Scan for the cell matching the given text and deliver its (x, y) coordinate at center. 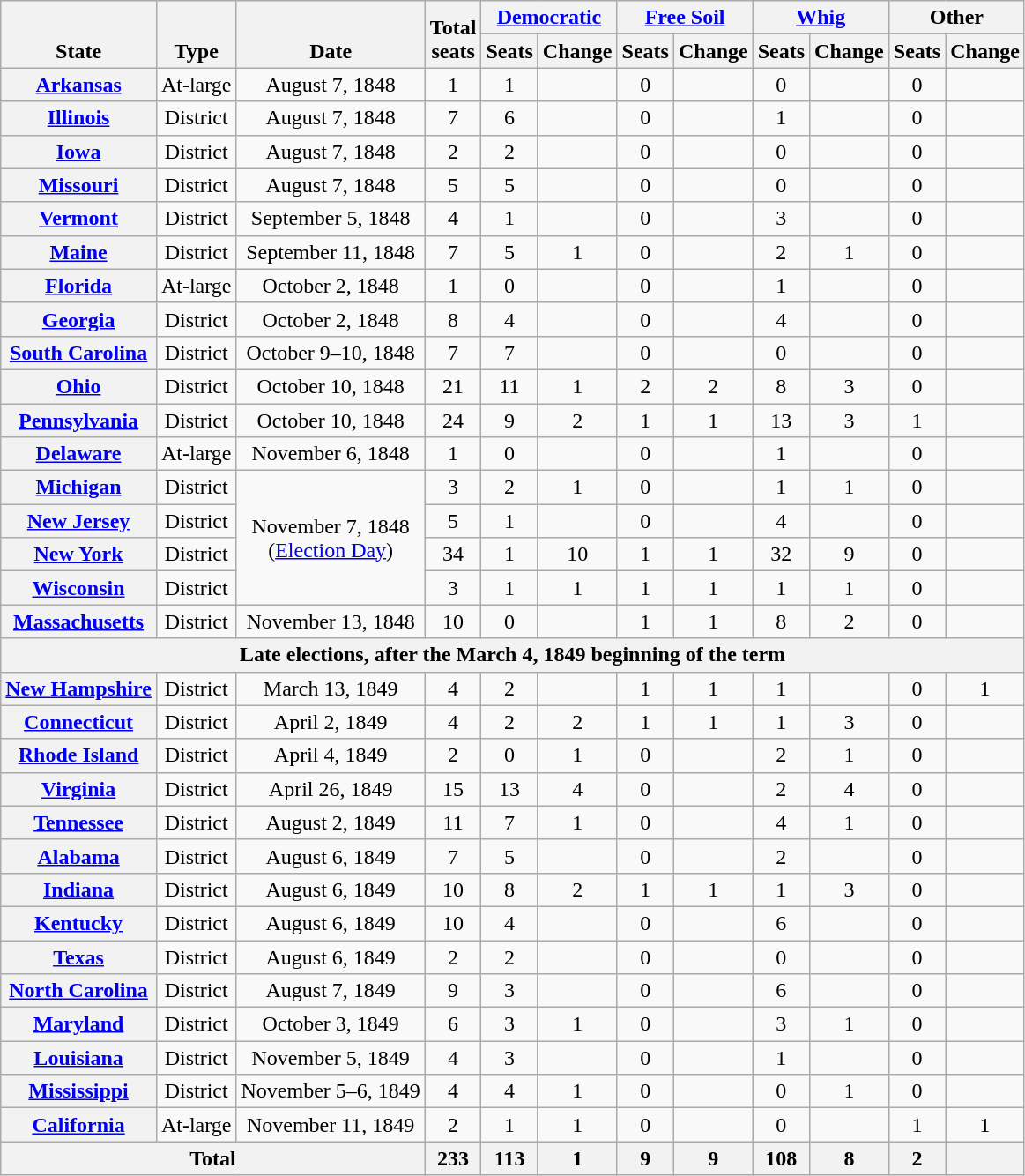
New Jersey (79, 521)
Florida (79, 286)
113 (509, 1158)
Missouri (79, 185)
32 (781, 555)
Democratic (549, 18)
November 6, 1848 (331, 454)
Kentucky (79, 923)
24 (453, 421)
34 (453, 555)
New Hampshire (79, 688)
Massachusetts (79, 621)
Tennessee (79, 822)
August 7, 1849 (331, 991)
Free Soil (685, 18)
Other (956, 18)
New York (79, 555)
Whig (821, 18)
October 3, 1849 (331, 1024)
15 (453, 789)
Ohio (79, 386)
Delaware (79, 454)
April 4, 1849 (331, 755)
Date (331, 34)
Maryland (79, 1024)
Type (196, 34)
108 (781, 1158)
Illinois (79, 118)
March 13, 1849 (331, 688)
Connecticut (79, 722)
State (79, 34)
November 5, 1849 (331, 1058)
Indiana (79, 889)
April 2, 1849 (331, 722)
South Carolina (79, 353)
Mississippi (79, 1091)
September 11, 1848 (331, 252)
November 13, 1848 (331, 621)
Georgia (79, 319)
October 9–10, 1848 (331, 353)
Iowa (79, 152)
Virginia (79, 789)
August 2, 1849 (331, 822)
Maine (79, 252)
Michigan (79, 488)
November 11, 1849 (331, 1125)
April 26, 1849 (331, 789)
233 (453, 1158)
Alabama (79, 856)
Rhode Island (79, 755)
North Carolina (79, 991)
Texas (79, 956)
Arkansas (79, 85)
California (79, 1125)
21 (453, 386)
November 7, 1848(Election Day) (331, 538)
Louisiana (79, 1058)
November 5–6, 1849 (331, 1091)
Wisconsin (79, 588)
Vermont (79, 219)
Pennsylvania (79, 421)
Late elections, after the March 4, 1849 beginning of the term (513, 655)
September 5, 1848 (331, 219)
Total (213, 1158)
Totalseats (453, 34)
